Return the [X, Y] coordinate for the center point of the cell that contains the specified text.  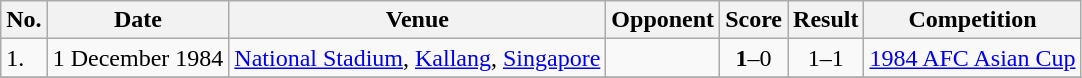
1 December 1984 [138, 58]
No. [24, 20]
Result [826, 20]
National Stadium, Kallang, Singapore [418, 58]
Venue [418, 20]
Opponent [663, 20]
Date [138, 20]
Score [754, 20]
Competition [972, 20]
1984 AFC Asian Cup [972, 58]
1. [24, 58]
1–0 [754, 58]
1–1 [826, 58]
